Return the [X, Y] coordinate for the center point of the cell that contains the specified text.  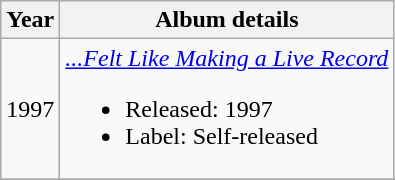
Year [30, 20]
Album details [227, 20]
...Felt Like Making a Live RecordReleased: 1997Label: Self-released [227, 109]
1997 [30, 109]
